Capture the cell that displays the provided text and extract its (X, Y) central coordinate. 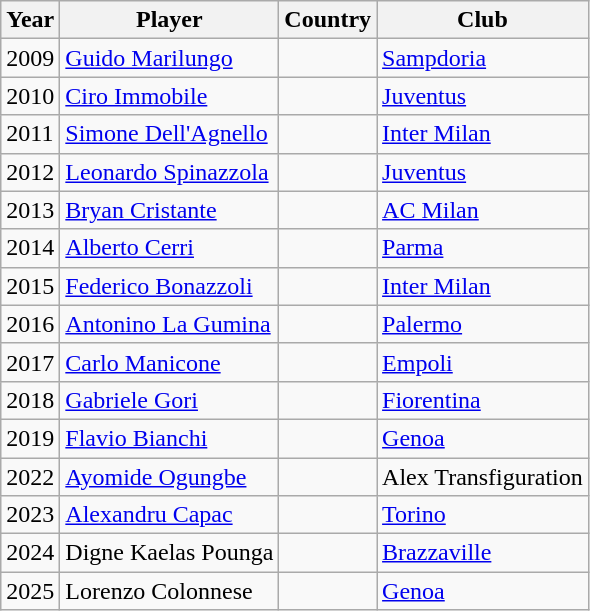
Alberto Cerri (170, 248)
2010 (30, 96)
Brazzaville (483, 553)
Bryan Cristante (170, 210)
Ciro Immobile (170, 96)
2015 (30, 286)
Ayomide Ogungbe (170, 477)
Guido Marilungo (170, 58)
Flavio Bianchi (170, 438)
2025 (30, 591)
2023 (30, 515)
AC Milan (483, 210)
2012 (30, 172)
Simone Dell'Agnello (170, 134)
2011 (30, 134)
2009 (30, 58)
2024 (30, 553)
2014 (30, 248)
Empoli (483, 362)
Digne Kaelas Pounga (170, 553)
Carlo Manicone (170, 362)
Gabriele Gori (170, 400)
2017 (30, 362)
2016 (30, 324)
Fiorentina (483, 400)
Federico Bonazzoli (170, 286)
Alex Transfiguration (483, 477)
2018 (30, 400)
Club (483, 20)
Year (30, 20)
Antonino La Gumina (170, 324)
Player (170, 20)
Alexandru Capac (170, 515)
Torino (483, 515)
2022 (30, 477)
2013 (30, 210)
Country (328, 20)
Leonardo Spinazzola (170, 172)
Parma (483, 248)
Palermo (483, 324)
Lorenzo Colonnese (170, 591)
2019 (30, 438)
Sampdoria (483, 58)
